Return [X, Y] of the center of cell containing provided text 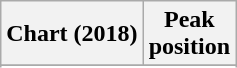
Peak position [189, 34]
Chart (2018) [72, 34]
